Capture the cell that displays the provided text and extract its [X, Y] central coordinate. 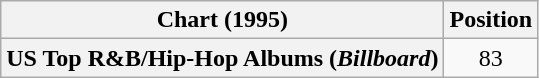
US Top R&B/Hip-Hop Albums (Billboard) [222, 58]
83 [491, 58]
Position [491, 20]
Chart (1995) [222, 20]
